Return (x, y) of the center of cell containing provided text 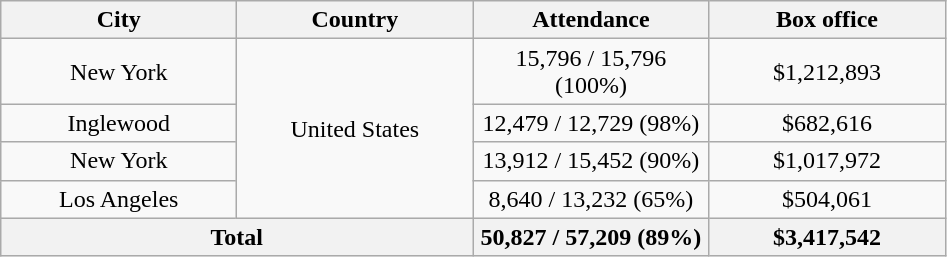
Box office (827, 20)
13,912 / 15,452 (90%) (591, 161)
$1,017,972 (827, 161)
Attendance (591, 20)
12,479 / 12,729 (98%) (591, 123)
Los Angeles (119, 199)
50,827 / 57,209 (89%) (591, 237)
City (119, 20)
15,796 / 15,796 (100%) (591, 72)
$3,417,542 (827, 237)
$504,061 (827, 199)
United States (355, 128)
8,640 / 13,232 (65%) (591, 199)
Country (355, 20)
Total (237, 237)
$1,212,893 (827, 72)
Inglewood (119, 123)
$682,616 (827, 123)
